From the cell containing the given text, extract its center point as (x, y) coordinate. 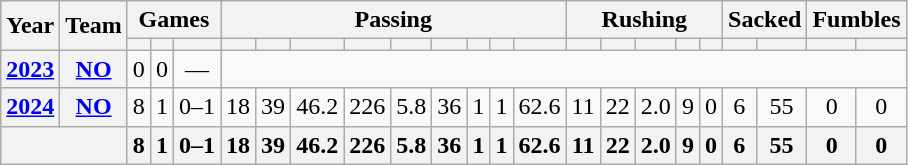
Year (30, 26)
Team (94, 26)
Fumbles (856, 20)
Rushing (644, 20)
Games (174, 20)
— (196, 69)
Sacked (765, 20)
2024 (30, 107)
Passing (394, 20)
2023 (30, 69)
